Extract the [x, y] coordinate from the center of the cell holding the provided text.  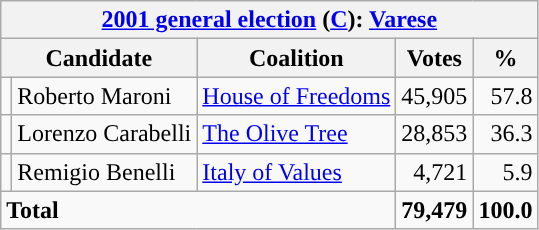
Lorenzo Carabelli [104, 134]
5.9 [506, 172]
Roberto Maroni [104, 96]
2001 general election (C): Varese [270, 20]
100.0 [506, 210]
Total [198, 210]
House of Freedoms [296, 96]
28,853 [434, 134]
4,721 [434, 172]
Candidate [99, 58]
Italy of Values [296, 172]
36.3 [506, 134]
Remigio Benelli [104, 172]
Coalition [296, 58]
The Olive Tree [296, 134]
Votes [434, 58]
57.8 [506, 96]
79,479 [434, 210]
% [506, 58]
45,905 [434, 96]
